Locate the cell with the specified text and output its [x, y] center coordinate. 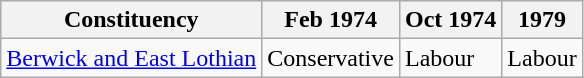
Oct 1974 [450, 20]
Conservative [331, 58]
Constituency [132, 20]
Feb 1974 [331, 20]
Berwick and East Lothian [132, 58]
1979 [542, 20]
